Locate the cell with the specified text and output its (x, y) center coordinate. 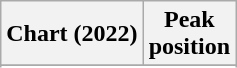
Chart (2022) (72, 34)
Peakposition (189, 34)
